Scan for the cell matching the given text and deliver its [x, y] coordinate at center. 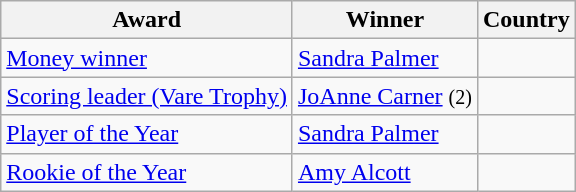
Player of the Year [147, 134]
Country [526, 20]
Amy Alcott [384, 172]
Award [147, 20]
Scoring leader (Vare Trophy) [147, 96]
Rookie of the Year [147, 172]
Money winner [147, 58]
Winner [384, 20]
JoAnne Carner (2) [384, 96]
